Detect which cell encompasses the target text, then output its (x, y) center coordinate. 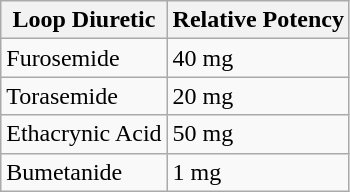
Relative Potency (258, 20)
Ethacrynic Acid (84, 134)
Bumetanide (84, 172)
20 mg (258, 96)
Torasemide (84, 96)
50 mg (258, 134)
40 mg (258, 58)
Furosemide (84, 58)
Loop Diuretic (84, 20)
1 mg (258, 172)
